Scan for the cell matching the given text and deliver its [X, Y] coordinate at center. 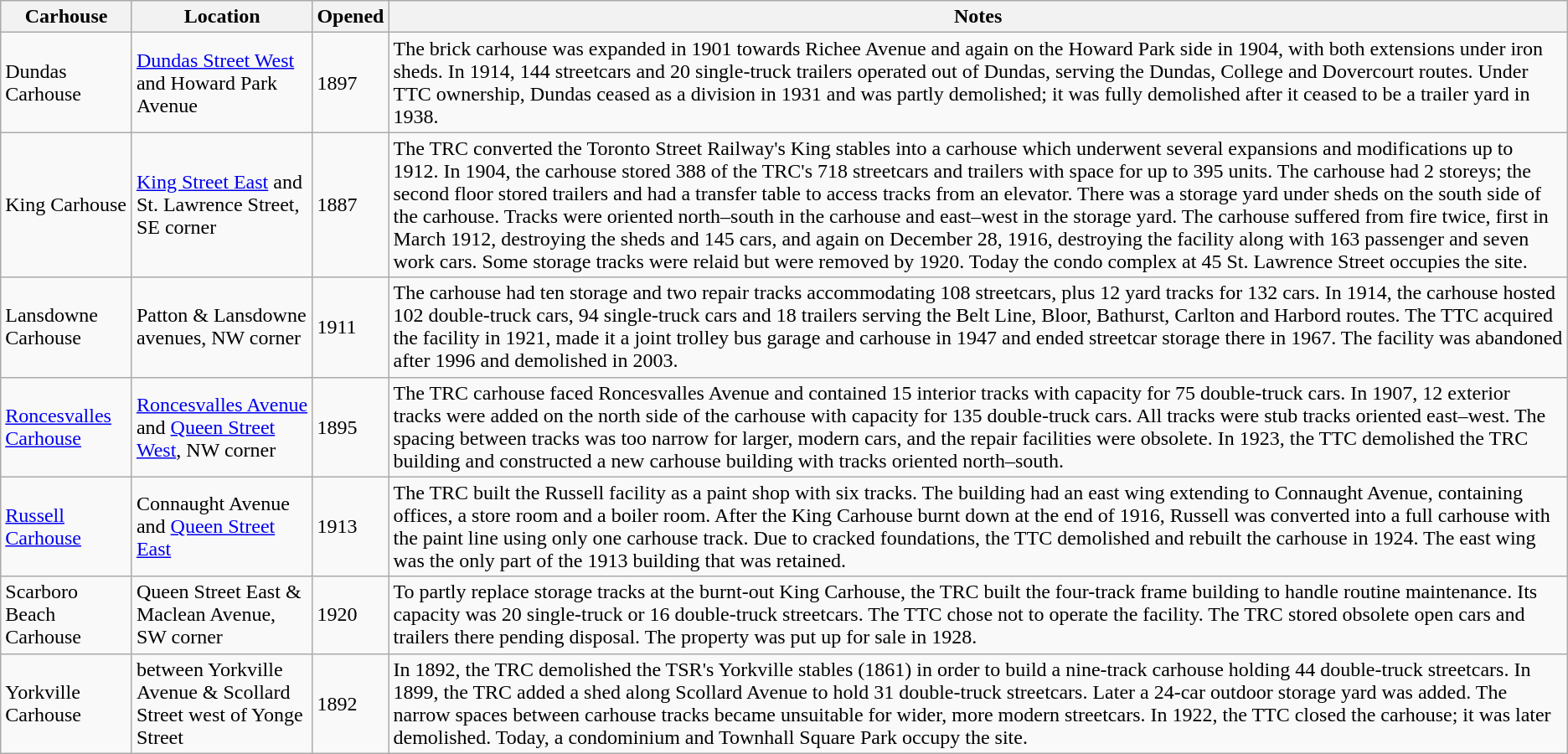
1920 [350, 615]
Connaught Avenue and Queen Street East [222, 526]
Opened [350, 17]
King Carhouse [67, 204]
Roncesvalles Carhouse [67, 427]
Yorkville Carhouse [67, 704]
1913 [350, 526]
Dundas Carhouse [67, 82]
Queen Street East & Maclean Avenue, SW corner [222, 615]
1887 [350, 204]
Carhouse [67, 17]
Notes [978, 17]
1911 [350, 327]
1892 [350, 704]
Roncesvalles Avenue and Queen Street West, NW corner [222, 427]
Scarboro Beach Carhouse [67, 615]
Dundas Street West and Howard Park Avenue [222, 82]
1895 [350, 427]
Patton & Lansdowne avenues, NW corner [222, 327]
King Street East and St. Lawrence Street, SE corner [222, 204]
Russell Carhouse [67, 526]
1897 [350, 82]
Lansdowne Carhouse [67, 327]
Location [222, 17]
between Yorkville Avenue & Scollard Street west of Yonge Street [222, 704]
